From the cell containing the given text, extract its center point as [X, Y] coordinate. 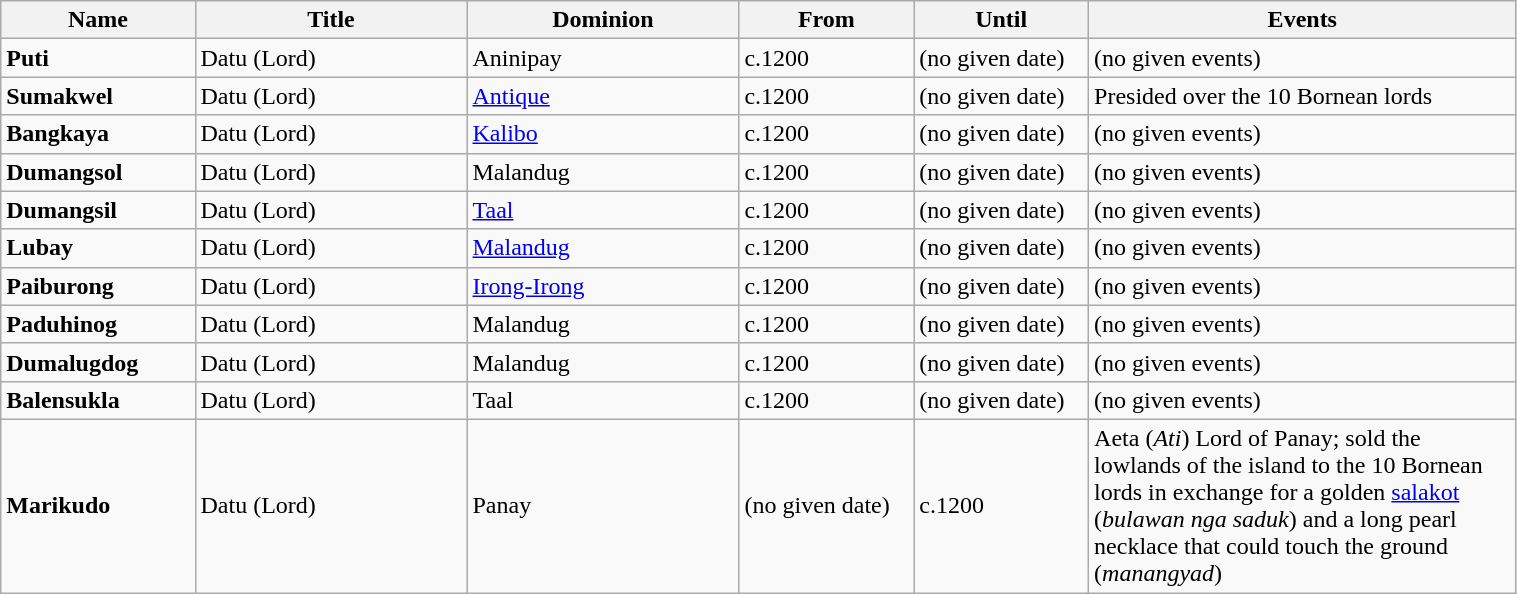
Puti [98, 58]
Panay [603, 506]
Dominion [603, 20]
Irong-Irong [603, 286]
Dumangsil [98, 210]
Paduhinog [98, 324]
Dumalugdog [98, 362]
Sumakwel [98, 96]
Lubay [98, 248]
Aninipay [603, 58]
Balensukla [98, 400]
Marikudo [98, 506]
From [826, 20]
Antique [603, 96]
Bangkaya [98, 134]
Kalibo [603, 134]
Events [1302, 20]
Name [98, 20]
Until [1002, 20]
Title [331, 20]
Paiburong [98, 286]
Presided over the 10 Bornean lords [1302, 96]
Dumangsol [98, 172]
